Find where the given text appears and provide that cell's center as (x, y) coordinate. 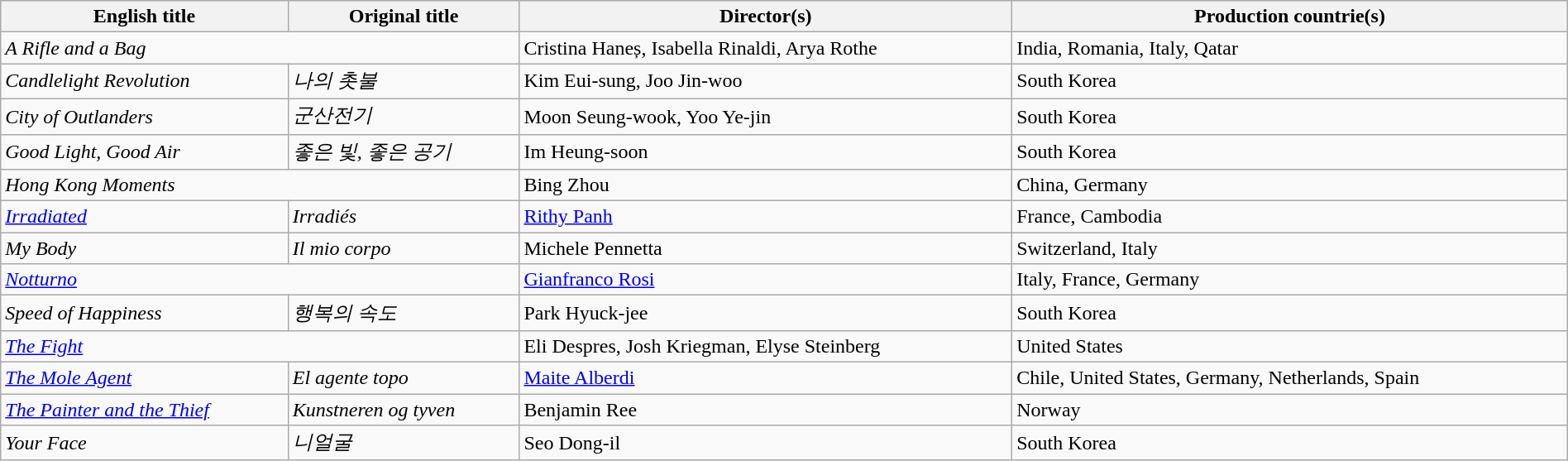
El agente topo (404, 377)
Production countrie(s) (1290, 17)
The Fight (260, 346)
Moon Seung-wook, Yoo Ye-jin (766, 116)
Gianfranco Rosi (766, 280)
City of Outlanders (144, 116)
Hong Kong Moments (260, 185)
군산전기 (404, 116)
Chile, United States, Germany, Netherlands, Spain (1290, 377)
Candlelight Revolution (144, 81)
France, Cambodia (1290, 217)
Notturno (260, 280)
Cristina Haneș, Isabella Rinaldi, Arya Rothe (766, 48)
Kunstneren og tyven (404, 410)
A Rifle and a Bag (260, 48)
Italy, France, Germany (1290, 280)
China, Germany (1290, 185)
Benjamin Ree (766, 410)
Maite Alberdi (766, 377)
Eli Despres, Josh Kriegman, Elyse Steinberg (766, 346)
The Mole Agent (144, 377)
Director(s) (766, 17)
United States (1290, 346)
Bing Zhou (766, 185)
Kim Eui-sung, Joo Jin-woo (766, 81)
English title (144, 17)
Michele Pennetta (766, 248)
나의 촛불 (404, 81)
Irradiés (404, 217)
Original title (404, 17)
Switzerland, Italy (1290, 248)
Your Face (144, 444)
The Painter and the Thief (144, 410)
Park Hyuck-jee (766, 313)
니얼굴 (404, 444)
Norway (1290, 410)
My Body (144, 248)
Im Heung-soon (766, 152)
Rithy Panh (766, 217)
Seo Dong-il (766, 444)
Il mio corpo (404, 248)
Good Light, Good Air (144, 152)
Irradiated (144, 217)
Speed of Happiness (144, 313)
India, Romania, Italy, Qatar (1290, 48)
좋은 빛, 좋은 공기 (404, 152)
행복의 속도 (404, 313)
